From the cell containing the given text, extract its center point as [X, Y] coordinate. 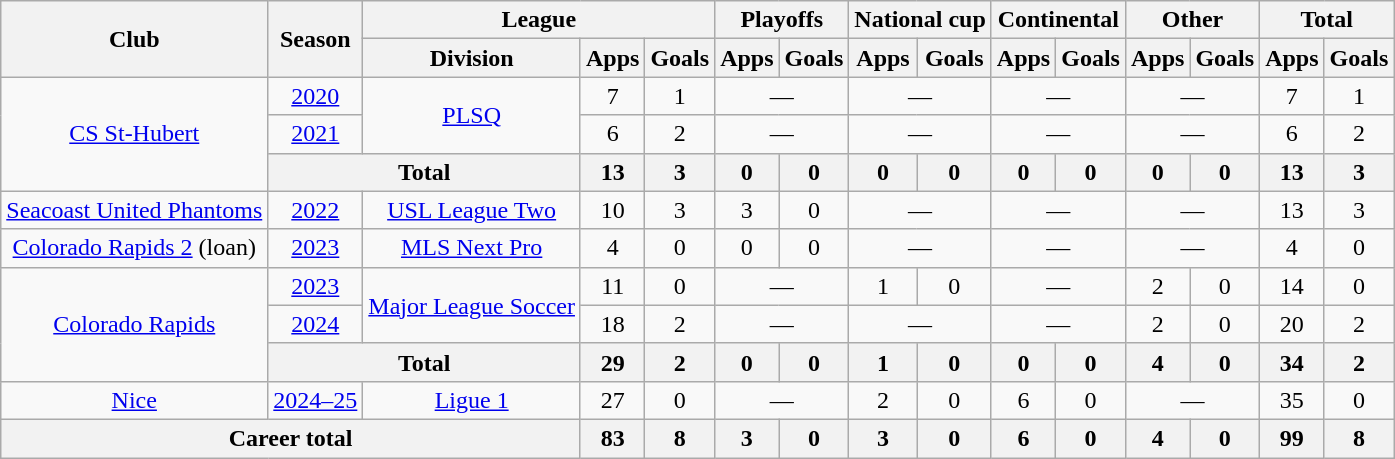
10 [612, 210]
14 [1292, 286]
2024 [316, 324]
27 [612, 400]
Club [134, 39]
Colorado Rapids 2 (loan) [134, 248]
Division [472, 58]
Nice [134, 400]
Continental [1058, 20]
CS St-Hubert [134, 134]
2022 [316, 210]
20 [1292, 324]
99 [1292, 438]
Colorado Rapids [134, 324]
29 [612, 362]
34 [1292, 362]
35 [1292, 400]
PLSQ [472, 115]
Ligue 1 [472, 400]
18 [612, 324]
2021 [316, 134]
USL League Two [472, 210]
National cup [920, 20]
Seacoast United Phantoms [134, 210]
2024–25 [316, 400]
83 [612, 438]
Career total [291, 438]
League [539, 20]
11 [612, 286]
Major League Soccer [472, 305]
Season [316, 39]
MLS Next Pro [472, 248]
Playoffs [782, 20]
Other [1192, 20]
2020 [316, 96]
